Return the [X, Y] coordinate for the center point of the cell that contains the specified text.  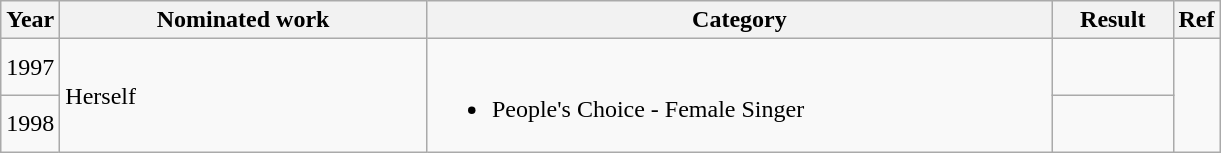
1997 [30, 68]
Result [1112, 20]
Year [30, 20]
Category [739, 20]
Nominated work [244, 20]
People's Choice - Female Singer [739, 96]
Ref [1196, 20]
Herself [244, 96]
1998 [30, 124]
